Return the [X, Y] coordinate for the center point of the cell that contains the specified text.  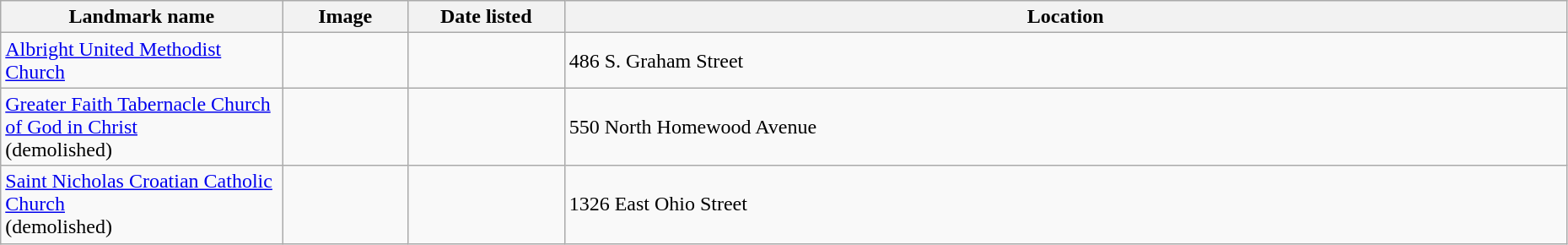
486 S. Graham Street [1065, 61]
Saint Nicholas Croatian Catholic Church(demolished) [142, 204]
Date listed [486, 17]
Location [1065, 17]
Albright United Methodist Church [142, 61]
1326 East Ohio Street [1065, 204]
Image [346, 17]
Greater Faith Tabernacle Church of God in Christ(demolished) [142, 127]
Landmark name [142, 17]
550 North Homewood Avenue [1065, 127]
